Locate the cell with the specified text and output its [x, y] center coordinate. 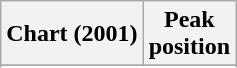
Peakposition [189, 34]
Chart (2001) [72, 34]
